Scan for the cell matching the given text and deliver its [X, Y] coordinate at center. 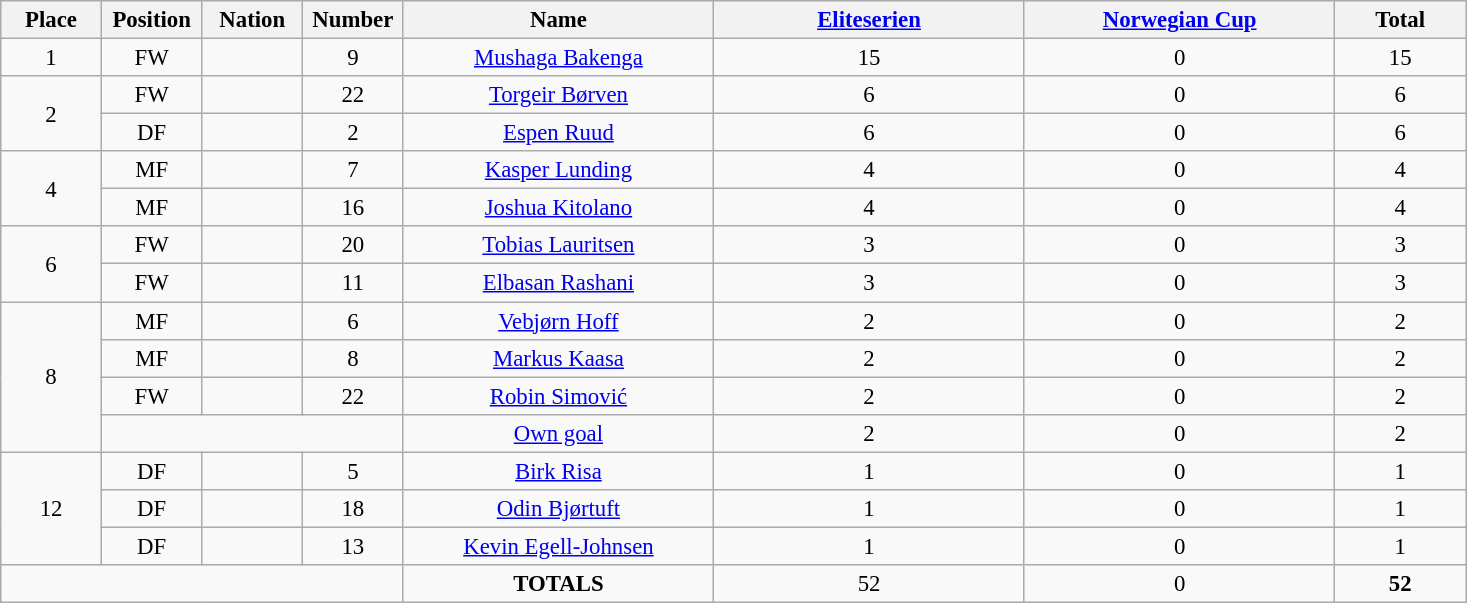
16 [354, 208]
TOTALS [558, 584]
Joshua Kitolano [558, 208]
Tobias Lauritsen [558, 245]
9 [354, 58]
Kevin Egell-Johnsen [558, 546]
12 [52, 508]
Name [558, 20]
7 [354, 170]
Birk Risa [558, 471]
Elbasan Rashani [558, 283]
Total [1400, 20]
Place [52, 20]
Number [354, 20]
Vebjørn Hoff [558, 321]
Espen Ruud [558, 133]
5 [354, 471]
18 [354, 509]
Kasper Lunding [558, 170]
Position [152, 20]
20 [354, 245]
Robin Simović [558, 396]
11 [354, 283]
Markus Kaasa [558, 358]
Odin Bjørtuft [558, 509]
Torgeir Børven [558, 95]
Nation [252, 20]
13 [354, 546]
Norwegian Cup [1180, 20]
Mushaga Bakenga [558, 58]
Eliteserien [870, 20]
Own goal [558, 433]
